Pinpoint the cell where the given text exists, returning its [x, y] midpoint coordinate. 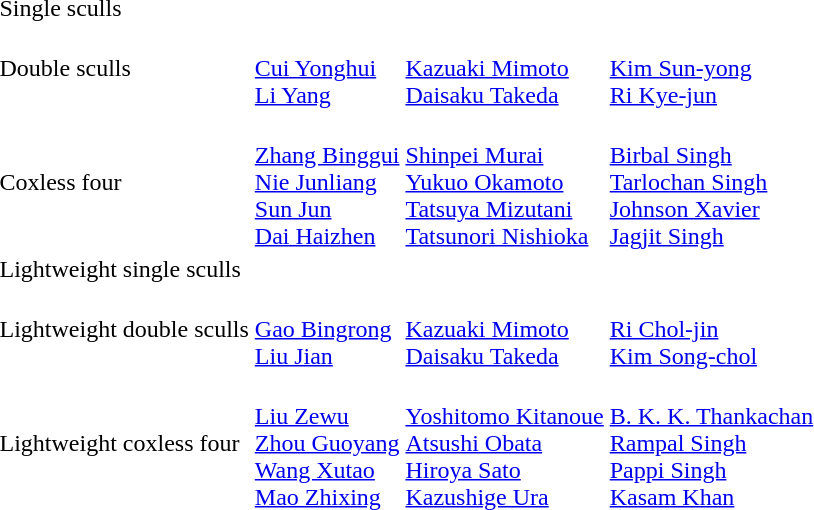
Gao BingrongLiu Jian [327, 329]
Shinpei MuraiYukuo OkamotoTatsuya MizutaniTatsunori Nishioka [504, 182]
Zhang BingguiNie JunliangSun JunDai Haizhen [327, 182]
Cui YonghuiLi Yang [327, 68]
